Find where the given text appears and provide that cell's center as (X, Y) coordinate. 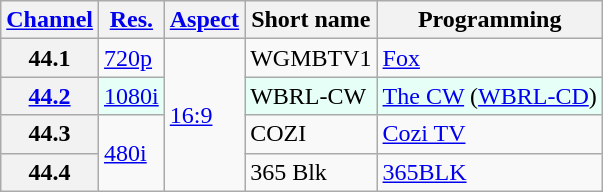
16:9 (204, 115)
Programming (490, 20)
Fox (490, 58)
The CW (WBRL-CD) (490, 96)
480i (132, 153)
WGMBTV1 (311, 58)
WBRL-CW (311, 96)
720p (132, 58)
Channel (50, 20)
365 Blk (311, 172)
Res. (132, 20)
Aspect (204, 20)
44.3 (50, 134)
44.4 (50, 172)
365BLK (490, 172)
Short name (311, 20)
44.2 (50, 96)
1080i (132, 96)
COZI (311, 134)
44.1 (50, 58)
Cozi TV (490, 134)
